Return the [x, y] coordinate for the center point of the cell that contains the specified text.  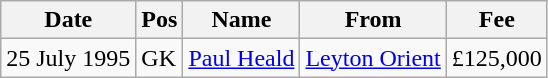
£125,000 [496, 58]
Name [242, 20]
Pos [160, 20]
GK [160, 58]
Fee [496, 20]
Leyton Orient [373, 58]
Date [68, 20]
From [373, 20]
25 July 1995 [68, 58]
Paul Heald [242, 58]
